Return the [x, y] coordinate for the center point of the cell that contains the specified text.  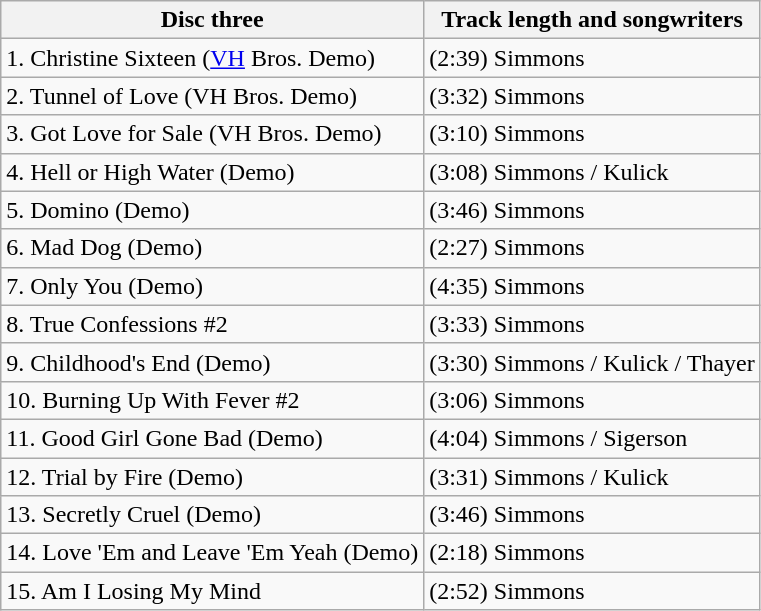
6. Mad Dog (Demo) [212, 248]
(3:32) Simmons [592, 96]
15. Am I Losing My Mind [212, 591]
(4:04) Simmons / Sigerson [592, 438]
13. Secretly Cruel (Demo) [212, 515]
3. Got Love for Sale (VH Bros. Demo) [212, 134]
12. Trial by Fire (Demo) [212, 477]
11. Good Girl Gone Bad (Demo) [212, 438]
(3:10) Simmons [592, 134]
(3:08) Simmons / Kulick [592, 172]
9. Childhood's End (Demo) [212, 362]
8. True Confessions #2 [212, 324]
(2:27) Simmons [592, 248]
(3:33) Simmons [592, 324]
(3:06) Simmons [592, 400]
14. Love 'Em and Leave 'Em Yeah (Demo) [212, 553]
(3:30) Simmons / Kulick / Thayer [592, 362]
Track length and songwriters [592, 20]
2. Tunnel of Love (VH Bros. Demo) [212, 96]
Disc three [212, 20]
(3:31) Simmons / Kulick [592, 477]
(2:39) Simmons [592, 58]
(2:18) Simmons [592, 553]
(4:35) Simmons [592, 286]
7. Only You (Demo) [212, 286]
(2:52) Simmons [592, 591]
4. Hell or High Water (Demo) [212, 172]
5. Domino (Demo) [212, 210]
1. Christine Sixteen (VH Bros. Demo) [212, 58]
10. Burning Up With Fever #2 [212, 400]
